Capture the cell that displays the provided text and extract its [x, y] central coordinate. 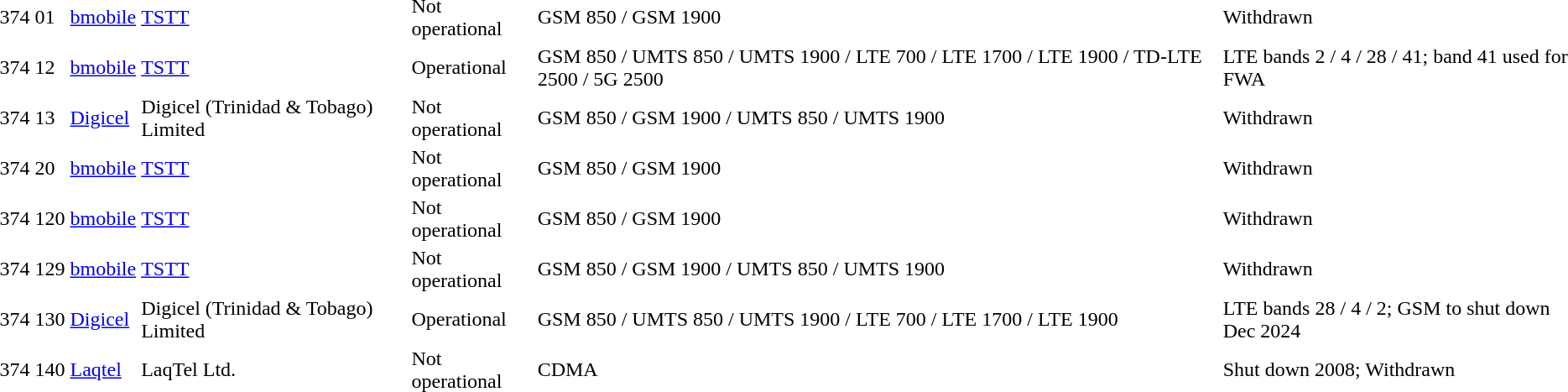
12 [50, 67]
20 [50, 168]
GSM 850 / UMTS 850 / UMTS 1900 / LTE 700 / LTE 1700 / LTE 1900 [878, 319]
GSM 850 / UMTS 850 / UMTS 1900 / LTE 700 / LTE 1700 / LTE 1900 / TD-LTE 2500 / 5G 2500 [878, 67]
120 [50, 218]
130 [50, 319]
13 [50, 118]
129 [50, 269]
